Pinpoint the cell where the given text exists, returning its (x, y) midpoint coordinate. 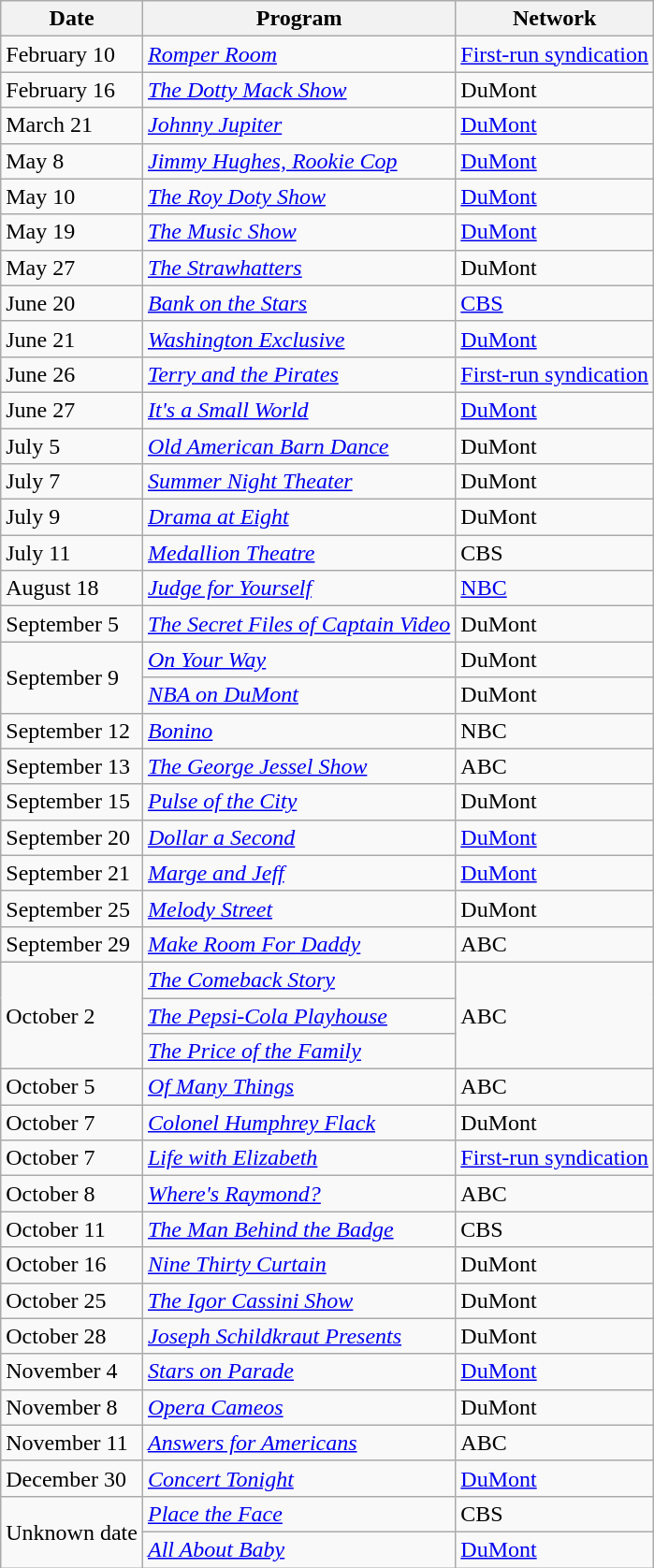
May 10 (72, 196)
Concert Tonight (298, 1478)
September 5 (72, 624)
September 29 (72, 944)
The George Jessel Show (298, 766)
July 11 (72, 553)
Romper Room (298, 54)
Melody Street (298, 908)
The Igor Cassini Show (298, 1300)
May 27 (72, 268)
June 26 (72, 374)
Marge and Jeff (298, 873)
The Pepsi-Cola Playhouse (298, 1015)
Nine Thirty Curtain (298, 1265)
July 5 (72, 446)
Life with Elizabeth (298, 1158)
September 21 (72, 873)
September 13 (72, 766)
Unknown date (72, 1532)
October 8 (72, 1194)
Program (298, 19)
Summer Night Theater (298, 482)
October 28 (72, 1336)
November 8 (72, 1407)
Joseph Schildkraut Presents (298, 1336)
Johnny Jupiter (298, 125)
The Comeback Story (298, 980)
February 10 (72, 54)
The Price of the Family (298, 1052)
Dollar a Second (298, 837)
Make Room For Daddy (298, 944)
Drama at Eight (298, 517)
The Man Behind the Badge (298, 1229)
May 19 (72, 232)
June 20 (72, 303)
July 7 (72, 482)
November 4 (72, 1372)
The Roy Doty Show (298, 196)
Bank on the Stars (298, 303)
October 25 (72, 1300)
Answers for Americans (298, 1443)
September 12 (72, 731)
September 25 (72, 908)
The Strawhatters (298, 268)
Opera Cameos (298, 1407)
September 9 (72, 677)
The Secret Files of Captain Video (298, 624)
October 11 (72, 1229)
June 21 (72, 339)
May 8 (72, 161)
March 21 (72, 125)
On Your Way (298, 660)
Judge for Yourself (298, 588)
Pulse of the City (298, 802)
December 30 (72, 1478)
Terry and the Pirates (298, 374)
June 27 (72, 410)
The Dotty Mack Show (298, 90)
Old American Barn Dance (298, 446)
Colonel Humphrey Flack (298, 1123)
October 2 (72, 1015)
NBA on DuMont (298, 695)
Washington Exclusive (298, 339)
Of Many Things (298, 1087)
February 16 (72, 90)
Place the Face (298, 1514)
Medallion Theatre (298, 553)
Network (555, 19)
October 5 (72, 1087)
The Music Show (298, 232)
November 11 (72, 1443)
Date (72, 19)
Stars on Parade (298, 1372)
September 20 (72, 837)
It's a Small World (298, 410)
Jimmy Hughes, Rookie Cop (298, 161)
September 15 (72, 802)
October 16 (72, 1265)
August 18 (72, 588)
Bonino (298, 731)
July 9 (72, 517)
All About Baby (298, 1549)
Where's Raymond? (298, 1194)
